From the cell containing the given text, extract its center point as (x, y) coordinate. 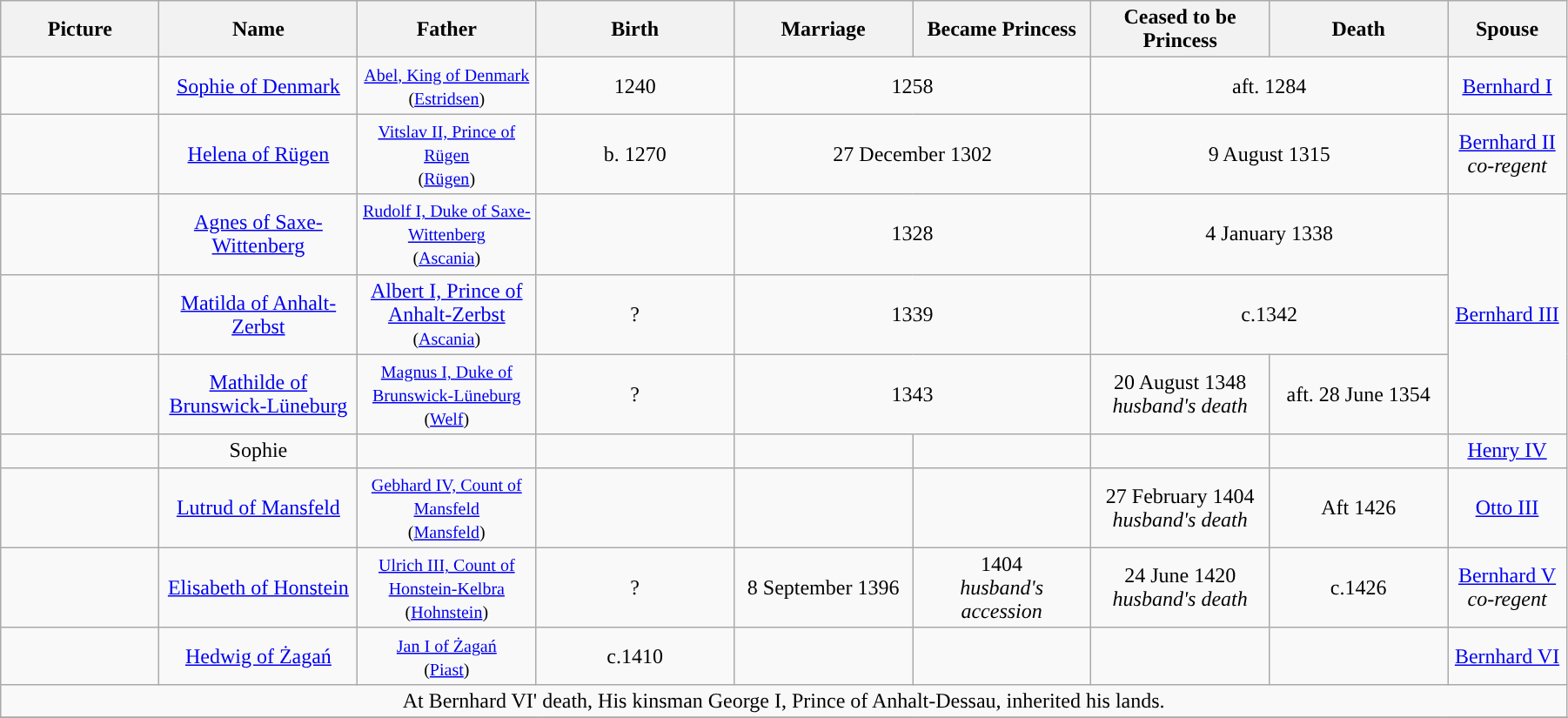
Mathilde of Brunswick-Lüneburg (258, 394)
Helena of Rügen (258, 154)
Henry IV (1507, 451)
c.1410 (635, 656)
aft. 1284 (1270, 85)
Jan I of Żagań(Piast) (447, 656)
Spouse (1507, 30)
Bernhard VI (1507, 656)
Vitslav II, Prince of Rügen(Rügen) (447, 154)
27 February 1404husband's death (1180, 507)
1328 (913, 234)
4 January 1338 (1270, 234)
Bernhard IIco-regent (1507, 154)
c.1426 (1359, 587)
Death (1359, 30)
27 December 1302 (913, 154)
Albert I, Prince of Anhalt-Zerbst(Ascania) (447, 314)
Name (258, 30)
8 September 1396 (823, 587)
Became Princess (1002, 30)
Aft 1426 (1359, 507)
Father (447, 30)
Sophie (258, 451)
Gebhard IV, Count of Mansfeld(Mansfeld) (447, 507)
1339 (913, 314)
1240 (635, 85)
9 August 1315 (1270, 154)
Rudolf I, Duke of Saxe-Wittenberg(Ascania) (447, 234)
24 June 1420husband's death (1180, 587)
Birth (635, 30)
Magnus I, Duke of Brunswick-Lüneburg(Welf) (447, 394)
Agnes of Saxe-Wittenberg (258, 234)
c.1342 (1270, 314)
Ulrich III, Count of Honstein-Kelbra(Hohnstein) (447, 587)
Bernhard I (1507, 85)
1404husband's accession (1002, 587)
Sophie of Denmark (258, 85)
20 August 1348husband's death (1180, 394)
Picture (80, 30)
Matilda of Anhalt-Zerbst (258, 314)
1343 (913, 394)
Lutrud of Mansfeld (258, 507)
Abel, King of Denmark(Estridsen) (447, 85)
Hedwig of Żagań (258, 656)
Marriage (823, 30)
Ceased to be Princess (1180, 30)
aft. 28 June 1354 (1359, 394)
b. 1270 (635, 154)
Otto III (1507, 507)
1258 (913, 85)
Bernhard III (1507, 314)
Bernhard Vco-regent (1507, 587)
At Bernhard VI' death, His kinsman George I, Prince of Anhalt-Dessau, inherited his lands. (784, 701)
Elisabeth of Honstein (258, 587)
